Output the [x, y] coordinate of the center of the cell containing the given text.  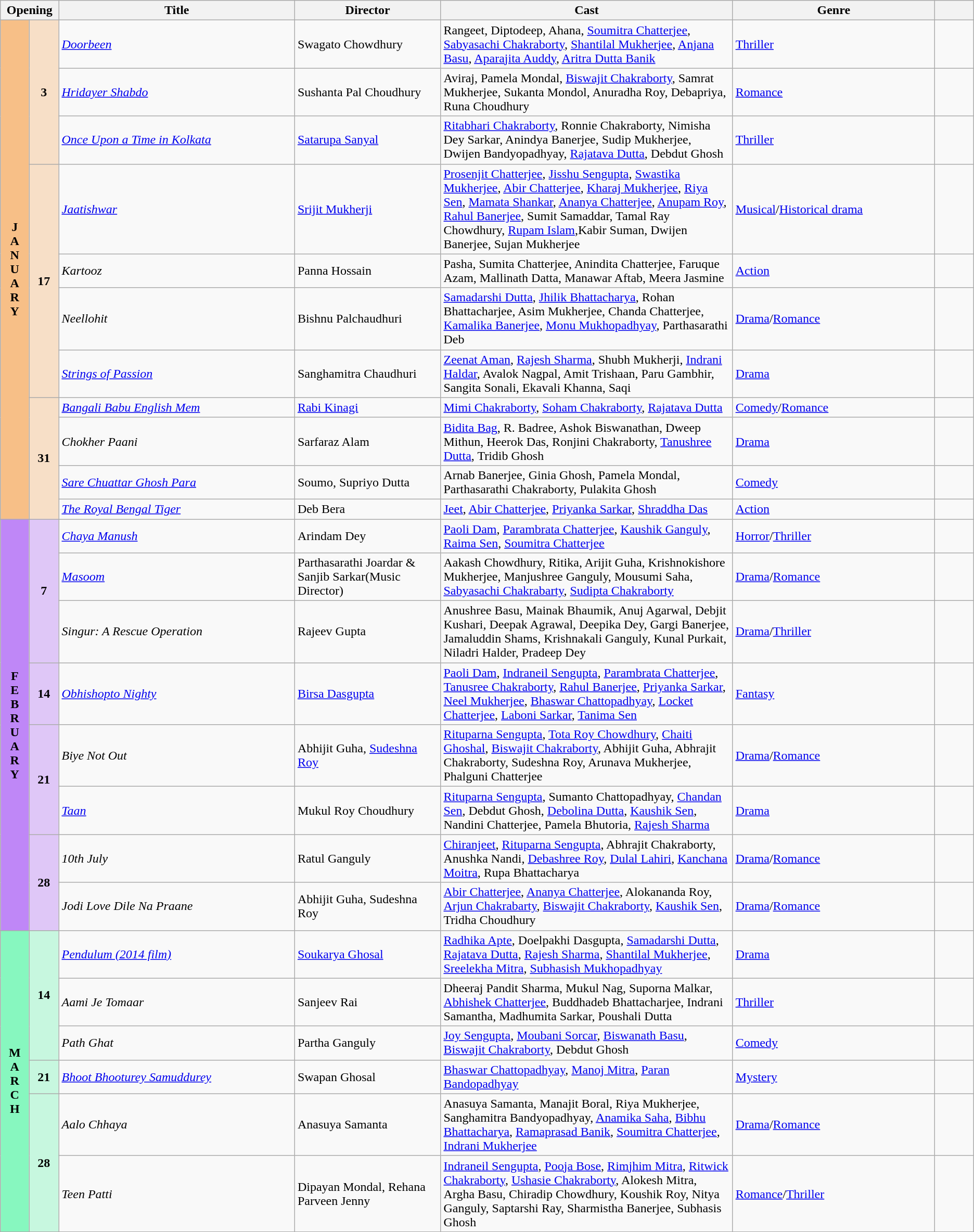
Aalo Chhaya [177, 1125]
FEBRUARY [15, 725]
Dheeraj Pandit Sharma, Mukul Nag, Suporna Malkar, Abhishek Chatterjee, Buddhadeb Bhattacharjee, Indrani Samantha, Madhumita Sarkar, Poushali Dutta [587, 1002]
Sanjeev Rai [367, 1002]
Pendulum (2014 film) [177, 954]
Pasha, Sumita Chatterjee, Anindita Chatterjee, Faruque Azam, Mallinath Datta, Manawar Aftab, Meera Jasmine [587, 271]
The Royal Bengal Tiger [177, 509]
Teen Patti [177, 1193]
Masoom [177, 577]
Deb Bera [367, 509]
Title [177, 10]
Chiranjeet, Rituparna Sengupta, Abhrajit Chakraborty, Anushka Nandi, Debashree Roy, Dulal Lahiri, Kanchana Moitra, Rupa Bhattacharya [587, 858]
Strings of Passion [177, 374]
Bangali Babu English Mem [177, 407]
Kartooz [177, 271]
Path Ghat [177, 1043]
Biye Not Out [177, 755]
Zeenat Aman, Rajesh Sharma, Shubh Mukherji, Indrani Haldar, Avalok Nagpal, Amit Trishaan, Paru Gambhir, Sangita Sonali, Ekavali Khanna, Saqi [587, 374]
Ritabhari Chakraborty, Ronnie Chakraborty, Nimisha Dey Sarkar, Anindya Banerjee, Sudip Mukherjee, Dwijen Bandyopadhyay, Rajatava Dutta, Debdut Ghosh [587, 140]
Neellohit [177, 318]
31 [44, 458]
Bishnu Palchaudhuri [367, 318]
Rabi Kinagi [367, 407]
Singur: A Rescue Operation [177, 632]
MARCH [15, 1081]
Soumo, Supriyo Dutta [367, 482]
Birsa Dasgupta [367, 694]
Rangeet, Diptodeep, Ahana, Soumitra Chatterjee, Sabyasachi Chakraborty, Shantilal Mukherjee, Anjana Basu, Aparajita Auddy, Aritra Dutta Banik [587, 44]
Horror/Thriller [834, 536]
Taan [177, 811]
Opening [30, 10]
Aakash Chowdhury, Ritika, Arijit Guha, Krishnokishore Mukherjee, Manjushree Ganguly, Mousumi Saha, Sabyasachi Chakrabarty, Sudipta Chakraborty [587, 577]
Paoli Dam, Parambrata Chatterjee, Kaushik Ganguly, Raima Sen, Soumitra Chatterjee [587, 536]
Dipayan Mondal, Rehana Parveen Jenny [367, 1193]
Doorbeen [177, 44]
Rajeev Gupta [367, 632]
Rituparna Sengupta, Sumanto Chattopadhyay, Chandan Sen, Debdut Ghosh, Debolina Dutta, Kaushik Sen, Nandini Chatterjee, Pamela Bhutoria, Rajesh Sharma [587, 811]
Arindam Dey [367, 536]
Musical/Historical drama [834, 209]
Chaya Manush [177, 536]
Soukarya Ghosal [367, 954]
Once Upon a Time in Kolkata [177, 140]
Bidita Bag, R. Badree, Ashok Biswanathan, Dweep Mithun, Heerok Das, Ronjini Chakraborty, Tanushree Dutta, Tridib Ghosh [587, 441]
Srijit Mukherji [367, 209]
Jeet, Abir Chatterjee, Priyanka Sarkar, Shraddha Das [587, 509]
Chokher Paani [177, 441]
Sushanta Pal Choudhury [367, 92]
Romance/Thriller [834, 1193]
Jaatishwar [177, 209]
Aviraj, Pamela Mondal, Biswajit Chakraborty, Samrat Mukherjee, Sukanta Mondol, Anuradha Roy, Debapriya, Runa Choudhury [587, 92]
Fantasy [834, 694]
Parthasarathi Joardar & Sanjib Sarkar(Music Director) [367, 577]
Sare Chuattar Ghosh Para [177, 482]
Partha Ganguly [367, 1043]
Mukul Roy Choudhury [367, 811]
10th July [177, 858]
Joy Sengupta, Moubani Sorcar, Biswanath Basu, Biswajit Chakraborty, Debdut Ghosh [587, 1043]
Jodi Love Dile Na Praane [177, 906]
Drama/Thriller [834, 632]
Hridayer Shabdo [177, 92]
Ratul Ganguly [367, 858]
Mimi Chakraborty, Soham Chakraborty, Rajatava Dutta [587, 407]
Genre [834, 10]
Comedy/Romance [834, 407]
17 [44, 281]
3 [44, 92]
Romance [834, 92]
Radhika Apte, Doelpakhi Dasgupta, Samadarshi Dutta, Rajatava Dutta, Rajesh Sharma, Shantilal Mukherjee, Sreelekha Mitra, Subhasish Mukhopadhyay [587, 954]
Obhishopto Nighty [177, 694]
Swagato Chowdhury [367, 44]
Cast [587, 10]
Arnab Banerjee, Ginia Ghosh, Pamela Mondal, Parthasarathi Chakraborty, Pulakita Ghosh [587, 482]
7 [44, 591]
Sarfaraz Alam [367, 441]
Bhoot Bhooturey Samuddurey [177, 1077]
Mystery [834, 1077]
Anasuya Samanta [367, 1125]
Panna Hossain [367, 271]
JANUARY [15, 269]
Satarupa Sanyal [367, 140]
Bhaswar Chattopadhyay, Manoj Mitra, Paran Bandopadhyay [587, 1077]
Abir Chatterjee, Ananya Chatterjee, Alokananda Roy, Arjun Chakrabarty, Biswajit Chakraborty, Kaushik Sen, Tridha Choudhury [587, 906]
Aami Je Tomaar [177, 1002]
Swapan Ghosal [367, 1077]
Director [367, 10]
Sanghamitra Chaudhuri [367, 374]
